Locate the cell with the specified text and output its [X, Y] center coordinate. 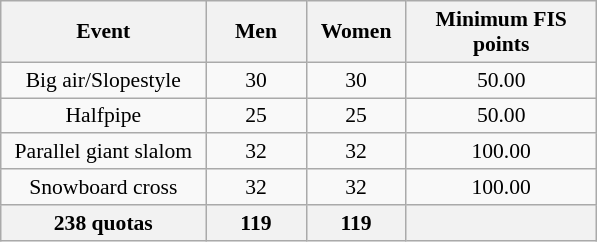
Minimum FIS points [501, 32]
Halfpipe [104, 116]
Men [256, 32]
Women [356, 32]
238 quotas [104, 223]
Snowboard cross [104, 187]
Parallel giant slalom [104, 152]
Event [104, 32]
Big air/Slopestyle [104, 80]
